Find where the given text appears and provide that cell's center as [X, Y] coordinate. 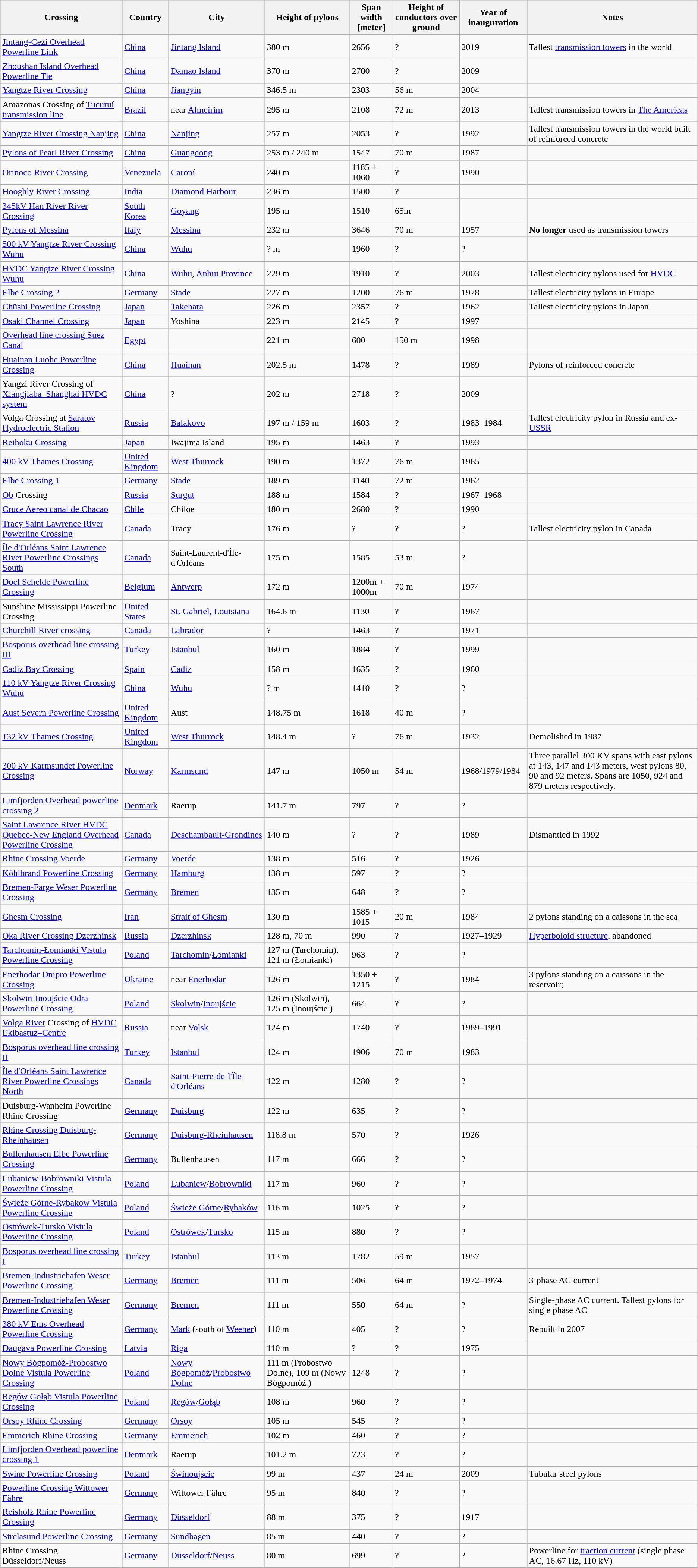
Cadiz Bay Crossing [61, 669]
Voerde [217, 859]
229 m [307, 273]
Tallest electricity pylon in Canada [612, 528]
Tallest electricity pylon in Russia and ex-USSR [612, 423]
140 m [307, 835]
Limfjorden Overhead powerline crossing 2 [61, 805]
1975 [493, 1348]
1967–1968 [493, 495]
176 m [307, 528]
Riga [217, 1348]
1978 [493, 293]
148.75 m [307, 712]
Tallest transmission towers in the world [612, 47]
1998 [493, 340]
699 [371, 1556]
Duisburg-Rheinhausen [217, 1135]
Labrador [217, 631]
Bosporus overhead line crossing I [61, 1256]
1740 [371, 1028]
597 [371, 873]
Powerline Crossing Wittower Fähre [61, 1493]
2019 [493, 47]
Dismantled in 1992 [612, 835]
1910 [371, 273]
345kV Han River River Crossing [61, 210]
Balakovo [217, 423]
Orinoco River Crossing [61, 172]
180 m [307, 509]
2357 [371, 307]
1248 [371, 1372]
St. Gabriel, Louisiana [217, 611]
380 m [307, 47]
Iran [145, 917]
Tallest electricity pylons used for HVDC [612, 273]
108 m [307, 1402]
South Korea [145, 210]
Emmerich [217, 1435]
Sundhagen [217, 1536]
1972–1974 [493, 1281]
40 m [426, 712]
147 m [307, 771]
Limfjorden Overhead powerline crossing 1 [61, 1454]
24 m [426, 1474]
236 m [307, 191]
437 [371, 1474]
223 m [307, 321]
460 [371, 1435]
Karmsund [217, 771]
Enerhodar Dnipro Powerline Crossing [61, 979]
2303 [371, 90]
City [217, 18]
53 m [426, 557]
Reisholz Rhine Powerline Crossing [61, 1517]
880 [371, 1232]
Tallest transmission towers in the world built of reinforced concrete [612, 133]
1510 [371, 210]
666 [371, 1159]
Saint-Laurent-d'Île-d'Orléans [217, 557]
1906 [371, 1052]
85 m [307, 1536]
Chiloe [217, 509]
135 m [307, 892]
1050 m [371, 771]
1932 [493, 737]
2656 [371, 47]
Cruce Aereo canal de Chacao [61, 509]
Venezuela [145, 172]
118.8 m [307, 1135]
Volga Crossing at Saratov Hydroelectric Station [61, 423]
Pylons of reinforced concrete [612, 365]
Churchill River crossing [61, 631]
202 m [307, 394]
2004 [493, 90]
Reihoku Crossing [61, 442]
Tracy Saint Lawrence River Powerline Crossing [61, 528]
Huainan Luohe Powerline Crossing [61, 365]
Hamburg [217, 873]
2013 [493, 110]
221 m [307, 340]
101.2 m [307, 1454]
300 kV Karmsundet Powerline Crossing [61, 771]
Świeże Górne/Rybaków [217, 1207]
1983 [493, 1052]
Daugava Powerline Crossing [61, 1348]
Düsseldorf [217, 1517]
Skolwin-Inoujście Odra Powerline Crossing [61, 1004]
1200m + 1000m [371, 587]
Pylons of Pearl River Crossing [61, 153]
240 m [307, 172]
1971 [493, 631]
Nowy Bógpomóż-Probostwo Dolne Vistula Powerline Crossing [61, 1372]
257 m [307, 133]
India [145, 191]
Aust Severn Powerline Crossing [61, 712]
370 m [307, 71]
Swine Powerline Crossing [61, 1474]
550 [371, 1304]
Nanjing [217, 133]
635 [371, 1110]
1989–1991 [493, 1028]
Bullenhausen Elbe Powerline Crossing [61, 1159]
Tracy [217, 528]
1965 [493, 462]
95 m [307, 1493]
Volga River Crossing of HVDC Ekibastuz–Centre [61, 1028]
Latvia [145, 1348]
Regów Gołąb Vistula Powerline Crossing [61, 1402]
3 pylons standing on a caissons in the reservoir; [612, 979]
Jiangyin [217, 90]
Świeże Górne-Rybakow Vistula Powerline Crossing [61, 1207]
380 kV Ems Overhead Powerline Crossing [61, 1329]
1372 [371, 462]
Yoshina [217, 321]
88 m [307, 1517]
Amazonas Crossing of Tucuruí transmission line [61, 110]
Regów/Gołąb [217, 1402]
102 m [307, 1435]
2145 [371, 321]
Zhoushan Island Overhead Powerline Tie [61, 71]
Ostrówek-Tursko Vistula Powerline Crossing [61, 1232]
Emmerich Rhine Crossing [61, 1435]
1983–1984 [493, 423]
Norway [145, 771]
1280 [371, 1081]
Huainan [217, 365]
600 [371, 340]
HVDC Yangtze River Crossing Wuhu [61, 273]
128 m, 70 m [307, 936]
105 m [307, 1421]
Rhine Crossing Duisburg-Rheinhausen [61, 1135]
Elbe Crossing 1 [61, 481]
Height of pylons [307, 18]
near Almeirim [217, 110]
United States [145, 611]
110 kV Yangtze River Crossing Wuhu [61, 688]
Dzerzhinsk [217, 936]
1130 [371, 611]
346.5 m [307, 90]
1967 [493, 611]
400 kV Thames Crossing [61, 462]
Mark (south of Weener) [217, 1329]
190 m [307, 462]
1585 + 1015 [371, 917]
2003 [493, 273]
Strait of Ghesm [217, 917]
227 m [307, 293]
Egypt [145, 340]
Pylons of Messina [61, 230]
1997 [493, 321]
Rhine Crossing Düsseldorf/Neuss [61, 1556]
160 m [307, 650]
232 m [307, 230]
648 [371, 892]
2053 [371, 133]
near Volsk [217, 1028]
Orsoy Rhine Crossing [61, 1421]
Tubular steel pylons [612, 1474]
Lubaniew/Bobrowniki [217, 1184]
near Enerhodar [217, 979]
113 m [307, 1256]
840 [371, 1493]
3646 [371, 230]
Jintang Island [217, 47]
Yangzi River Crossing of Xiangjiaba–Shanghai HVDC system [61, 394]
Messina [217, 230]
172 m [307, 587]
Caroní [217, 172]
2 pylons standing on a caissons in the sea [612, 917]
1999 [493, 650]
115 m [307, 1232]
226 m [307, 307]
440 [371, 1536]
2108 [371, 110]
1987 [493, 153]
Saint Lawrence River HVDC Quebec-New England Overhead Powerline Crossing [61, 835]
Tallest transmission towers in The Americas [612, 110]
Oka River Crossing Dzerzhinsk [61, 936]
Spain [145, 669]
Île d'Orléans Saint Lawrence River Powerline Crossings North [61, 1081]
Ghesm Crossing [61, 917]
723 [371, 1454]
Goyang [217, 210]
Span width [meter] [371, 18]
3-phase AC current [612, 1281]
1603 [371, 423]
Country [145, 18]
1140 [371, 481]
Düsseldorf/Neuss [217, 1556]
Deschambault-Grondines [217, 835]
141.7 m [307, 805]
1917 [493, 1517]
Antwerp [217, 587]
570 [371, 1135]
Yangtze River Crossing Nanjing [61, 133]
Duisburg [217, 1110]
1968/1979/1984 [493, 771]
Elbe Crossing 2 [61, 293]
Osaki Channel Crossing [61, 321]
Bullenhausen [217, 1159]
Yangtze River Crossing [61, 90]
Year of inauguration [493, 18]
Iwajima Island [217, 442]
Duisburg-Wanheim Powerline Rhine Crossing [61, 1110]
Nowy Bógpomóż/Probostwo Dolne [217, 1372]
1478 [371, 365]
2700 [371, 71]
Single-phase AC current. Tallest pylons for single phase AC [612, 1304]
664 [371, 1004]
1410 [371, 688]
65m [426, 210]
Ukraine [145, 979]
202.5 m [307, 365]
1974 [493, 587]
1993 [493, 442]
59 m [426, 1256]
797 [371, 805]
56 m [426, 90]
148.4 m [307, 737]
Overhead line crossing Suez Canal [61, 340]
Damao Island [217, 71]
375 [371, 1517]
Hyperboloid structure, abandoned [612, 936]
Jintang-Cezi Overhead Powerline Link [61, 47]
Bremen-Farge Weser Powerline Crossing [61, 892]
405 [371, 1329]
295 m [307, 110]
1782 [371, 1256]
20 m [426, 917]
111 m (Probostwo Dolne), 109 m (Nowy Bógpomóż ) [307, 1372]
Bosporus overhead line crossing II [61, 1052]
126 m (Skolwin), 125 m (Inoujście ) [307, 1004]
1635 [371, 669]
99 m [307, 1474]
Tallest electricity pylons in Europe [612, 293]
1185 + 1060 [371, 172]
175 m [307, 557]
Strelasund Powerline Crossing [61, 1536]
Wittower Fähre [217, 1493]
1500 [371, 191]
1584 [371, 495]
Doel Schelde Powerline Crossing [61, 587]
Skolwin/Inoujście [217, 1004]
253 m / 240 m [307, 153]
126 m [307, 979]
Chūshi Powerline Crossing [61, 307]
158 m [307, 669]
132 kV Thames Crossing [61, 737]
Notes [612, 18]
Chile [145, 509]
116 m [307, 1207]
Ostrówek/Tursko [217, 1232]
963 [371, 955]
Hooghly River Crossing [61, 191]
188 m [307, 495]
Demolished in 1987 [612, 737]
Saint-Pierre-de-l'Île-d'Orléans [217, 1081]
1585 [371, 557]
990 [371, 936]
Rebuilt in 2007 [612, 1329]
1200 [371, 293]
197 m / 159 m [307, 423]
Tallest electricity pylons in Japan [612, 307]
Köhlbrand Powerline Crossing [61, 873]
Lubaniew-Bobrowniki Vistula Powerline Crossing [61, 1184]
Brazil [145, 110]
Cadiz [217, 669]
Aust [217, 712]
1927–1929 [493, 936]
127 m (Tarchomin), 121 m (Łomianki) [307, 955]
Crossing [61, 18]
1618 [371, 712]
Diamond Harbour [217, 191]
Height of conductors over ground [426, 18]
No longer used as transmission towers [612, 230]
Takehara [217, 307]
506 [371, 1281]
2718 [371, 394]
130 m [307, 917]
2680 [371, 509]
Italy [145, 230]
54 m [426, 771]
189 m [307, 481]
1884 [371, 650]
545 [371, 1421]
1547 [371, 153]
Surgut [217, 495]
Orsoy [217, 1421]
516 [371, 859]
Powerline for traction current (single phase AC, 16.67 Hz, 110 kV) [612, 1556]
Guangdong [217, 153]
Wuhu, Anhui Province [217, 273]
Sunshine Mississippi Powerline Crossing [61, 611]
1025 [371, 1207]
Tarchomin-Łomianki Vistula Powerline Crossing [61, 955]
Île d'Orléans Saint Lawrence River Powerline Crossings South [61, 557]
1992 [493, 133]
150 m [426, 340]
Świnoujście [217, 1474]
Tarchomin/Łomianki [217, 955]
Rhine Crossing Voerde [61, 859]
500 kV Yangtze River Crossing Wuhu [61, 249]
Ob Crossing [61, 495]
Belgium [145, 587]
1350 + 1215 [371, 979]
164.6 m [307, 611]
80 m [307, 1556]
Bosporus overhead line crossing III [61, 650]
